For the text-containing cell, return its midpoint in [X, Y] coordinate format. 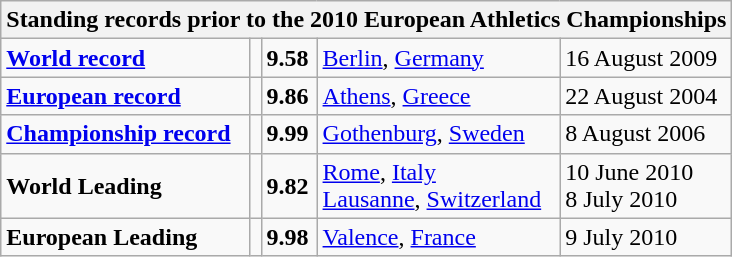
9.58 [289, 58]
World Leading [126, 186]
9 July 2010 [646, 237]
Gothenburg, Sweden [438, 134]
9.98 [289, 237]
8 August 2006 [646, 134]
Championship record [126, 134]
Rome, ItalyLausanne, Switzerland [438, 186]
Berlin, Germany [438, 58]
9.99 [289, 134]
European record [126, 96]
World record [126, 58]
European Leading [126, 237]
9.82 [289, 186]
16 August 2009 [646, 58]
9.86 [289, 96]
22 August 2004 [646, 96]
Standing records prior to the 2010 European Athletics Championships [366, 20]
Valence, France [438, 237]
Athens, Greece [438, 96]
10 June 20108 July 2010 [646, 186]
